From the cell containing the given text, extract its center point as [X, Y] coordinate. 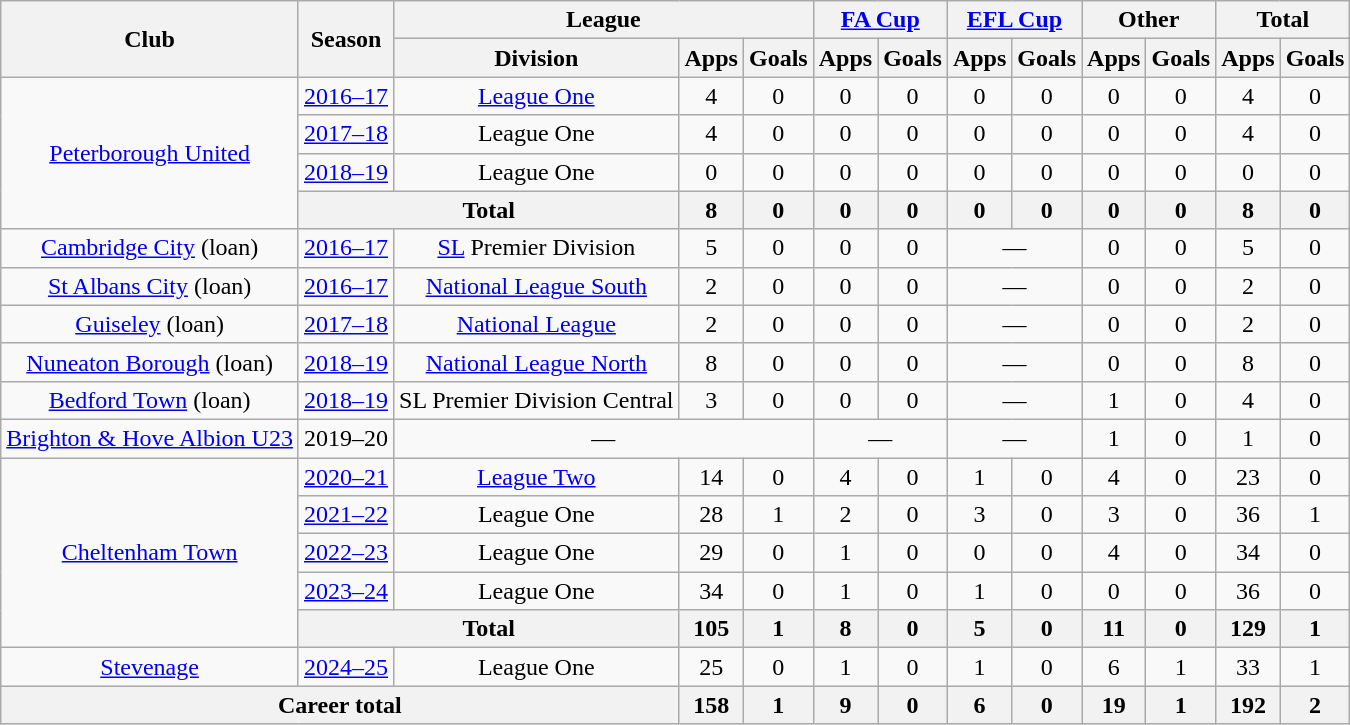
Cambridge City (loan) [150, 248]
105 [711, 629]
Brighton & Hove Albion U23 [150, 438]
Guiseley (loan) [150, 324]
League [604, 20]
2019–20 [346, 438]
9 [845, 705]
SL Premier Division Central [536, 400]
2020–21 [346, 477]
19 [1114, 705]
25 [711, 667]
2023–24 [346, 591]
Other [1149, 20]
28 [711, 515]
29 [711, 553]
Cheltenham Town [150, 553]
FA Cup [880, 20]
National League North [536, 362]
Nuneaton Borough (loan) [150, 362]
129 [1248, 629]
Bedford Town (loan) [150, 400]
23 [1248, 477]
192 [1248, 705]
11 [1114, 629]
St Albans City (loan) [150, 286]
2022–23 [346, 553]
Career total [340, 705]
National League [536, 324]
14 [711, 477]
Club [150, 39]
Division [536, 58]
League Two [536, 477]
National League South [536, 286]
158 [711, 705]
2024–25 [346, 667]
SL Premier Division [536, 248]
33 [1248, 667]
Stevenage [150, 667]
Season [346, 39]
EFL Cup [1014, 20]
Peterborough United [150, 153]
2021–22 [346, 515]
